Output the (x, y) coordinate of the center of the cell containing the given text.  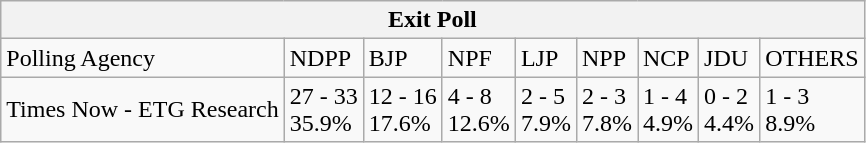
12 - 1617.6% (402, 110)
OTHERS (812, 58)
4 - 812.6% (478, 110)
NPP (606, 58)
NCP (668, 58)
27 - 3335.9% (324, 110)
1 - 44.9% (668, 110)
NDPP (324, 58)
Times Now - ETG Research (142, 110)
2 - 57.9% (546, 110)
1 - 38.9% (812, 110)
JDU (730, 58)
2 - 37.8% (606, 110)
0 - 24.4% (730, 110)
NPF (478, 58)
BJP (402, 58)
Polling Agency (142, 58)
Exit Poll (432, 20)
LJP (546, 58)
